Pinpoint the cell where the given text exists, returning its (X, Y) midpoint coordinate. 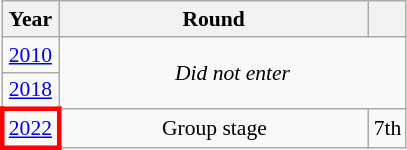
Group stage (214, 130)
Did not enter (233, 74)
7th (388, 130)
2010 (30, 55)
Round (214, 19)
2022 (30, 130)
Year (30, 19)
2018 (30, 90)
